Capture the cell that displays the provided text and extract its [X, Y] central coordinate. 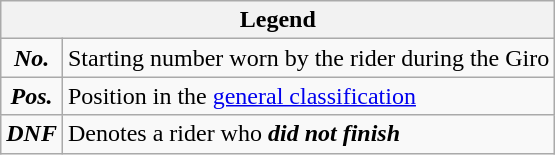
Position in the general classification [308, 96]
DNF [32, 134]
Pos. [32, 96]
No. [32, 58]
Denotes a rider who did not finish [308, 134]
Legend [278, 20]
Starting number worn by the rider during the Giro [308, 58]
